Locate the cell with the specified text and output its (X, Y) center coordinate. 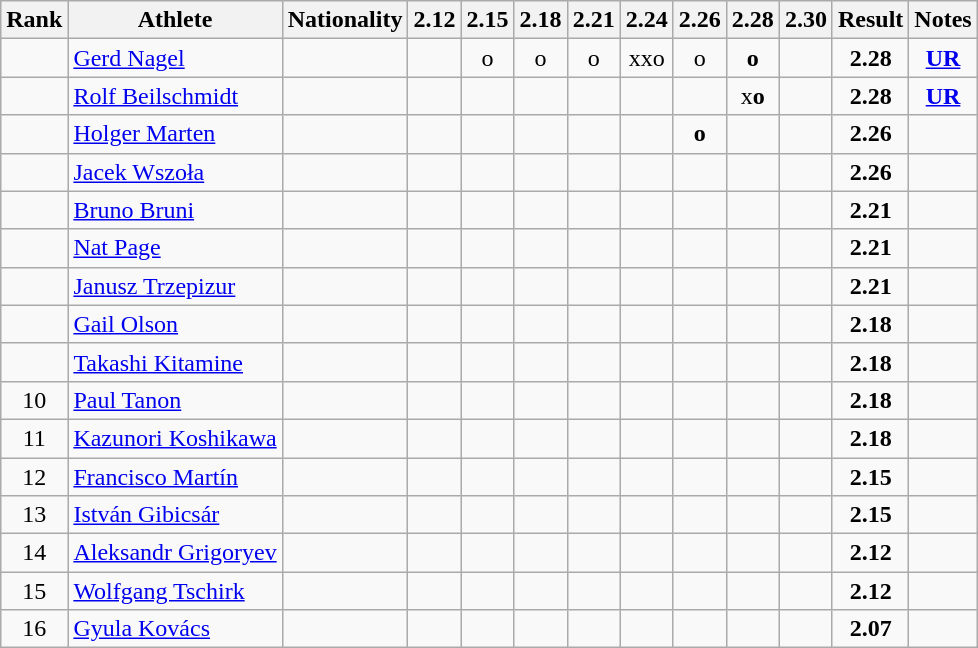
16 (34, 629)
2.07 (870, 629)
14 (34, 553)
Jacek Wszoła (175, 172)
Rank (34, 20)
Nat Page (175, 248)
13 (34, 515)
Holger Marten (175, 134)
Aleksandr Grigoryev (175, 553)
Takashi Kitamine (175, 362)
Gail Olson (175, 324)
2.30 (806, 20)
15 (34, 591)
2.24 (646, 20)
10 (34, 400)
xxo (646, 58)
11 (34, 438)
Gyula Kovács (175, 629)
Nationality (345, 20)
Francisco Martín (175, 477)
Athlete (175, 20)
István Gibicsár (175, 515)
Bruno Bruni (175, 210)
Kazunori Koshikawa (175, 438)
Result (870, 20)
Janusz Trzepizur (175, 286)
Rolf Beilschmidt (175, 96)
Gerd Nagel (175, 58)
12 (34, 477)
xo (752, 96)
Wolfgang Tschirk (175, 591)
Paul Tanon (175, 400)
Notes (943, 20)
